Return the [x, y] coordinate for the center point of the cell that contains the specified text.  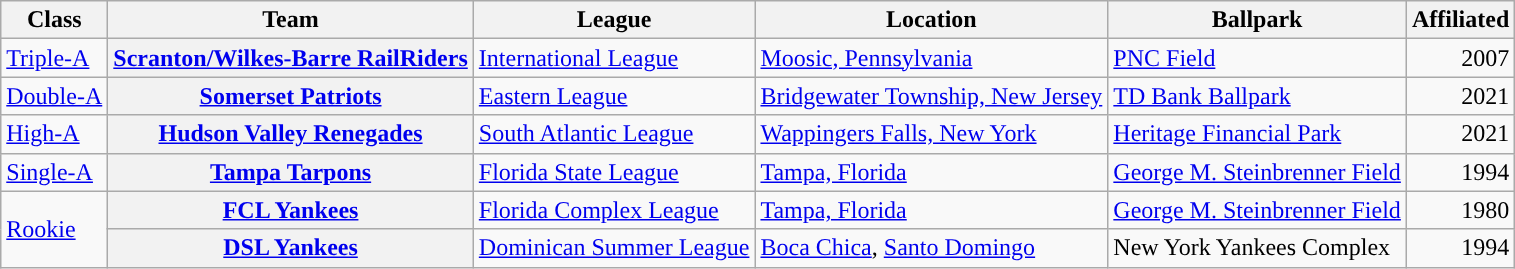
Single-A [54, 172]
South Atlantic League [614, 134]
Rookie [54, 229]
Somerset Patriots [291, 96]
Wappingers Falls, New York [932, 134]
League [614, 20]
Heritage Financial Park [1258, 134]
Class [54, 20]
International League [614, 58]
Moosic, Pennsylvania [932, 58]
Double-A [54, 96]
Dominican Summer League [614, 248]
FCL Yankees [291, 210]
Eastern League [614, 96]
Tampa Tarpons [291, 172]
Team [291, 20]
DSL Yankees [291, 248]
New York Yankees Complex [1258, 248]
Bridgewater Township, New Jersey [932, 96]
Florida State League [614, 172]
TD Bank Ballpark [1258, 96]
Location [932, 20]
Hudson Valley Renegades [291, 134]
Boca Chica, Santo Domingo [932, 248]
Ballpark [1258, 20]
1980 [1460, 210]
Triple-A [54, 58]
PNC Field [1258, 58]
2007 [1460, 58]
Affiliated [1460, 20]
Florida Complex League [614, 210]
High-A [54, 134]
Scranton/Wilkes-Barre RailRiders [291, 58]
